Determine the (x, y) coordinate at the center of the cell enclosing the given text.  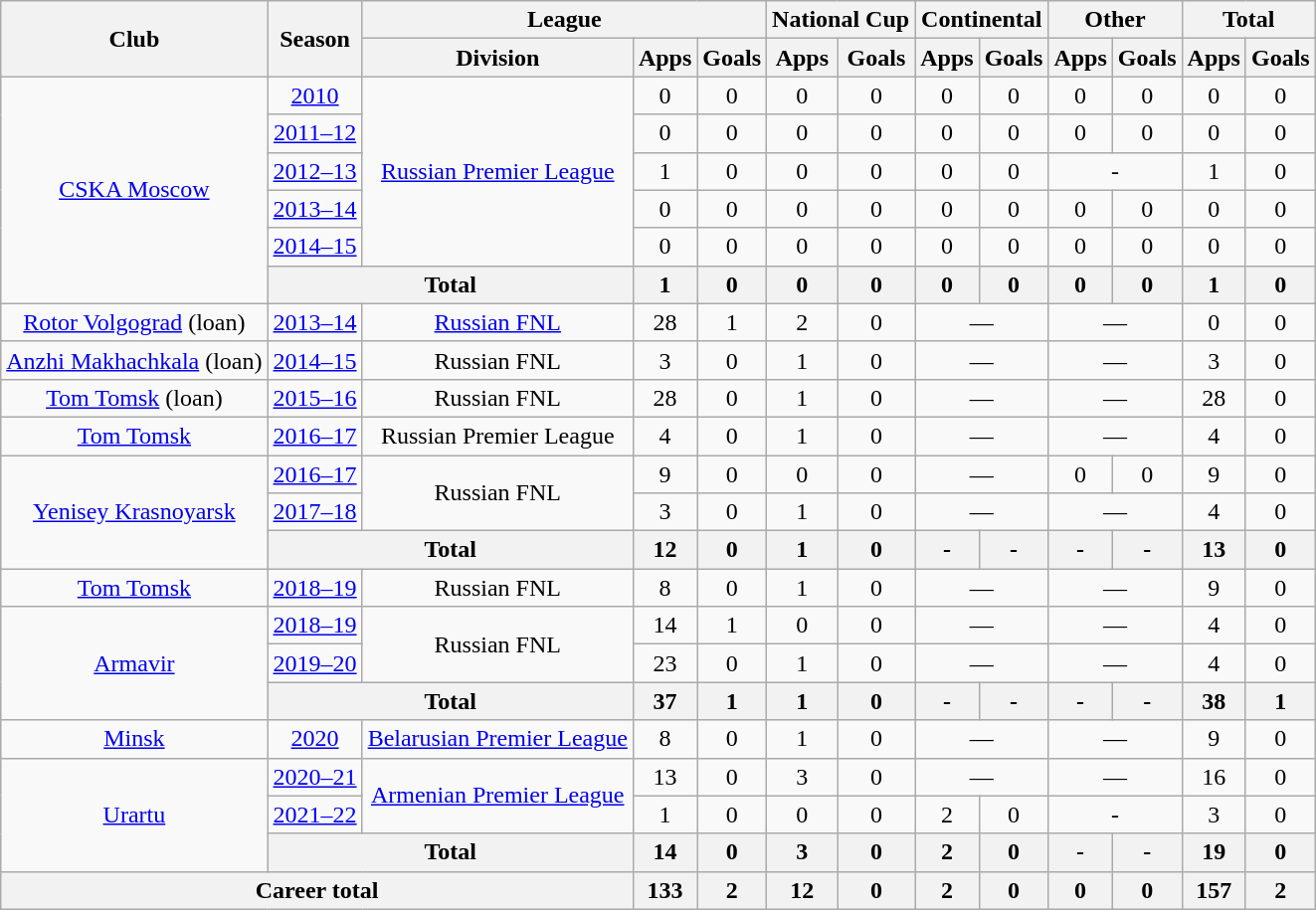
2015–16 (314, 398)
Minsk (134, 739)
CSKA Moscow (134, 190)
Yenisey Krasnoyarsk (134, 512)
37 (664, 701)
Rotor Volgograd (loan) (134, 322)
2012–13 (314, 171)
Career total (317, 890)
2021–22 (314, 815)
Armavir (134, 663)
Division (497, 58)
23 (664, 663)
2020–21 (314, 777)
2010 (314, 95)
Season (314, 39)
2020 (314, 739)
Urartu (134, 815)
2017–18 (314, 512)
Belarusian Premier League (497, 739)
19 (1214, 852)
Armenian Premier League (497, 796)
38 (1214, 701)
League (564, 20)
Anzhi Makhachkala (loan) (134, 360)
Club (134, 39)
National Cup (842, 20)
133 (664, 890)
2011–12 (314, 133)
16 (1214, 777)
157 (1214, 890)
Other (1115, 20)
Tom Tomsk (loan) (134, 398)
Continental (982, 20)
2019–20 (314, 663)
